Detect which cell encompasses the target text, then output its [x, y] center coordinate. 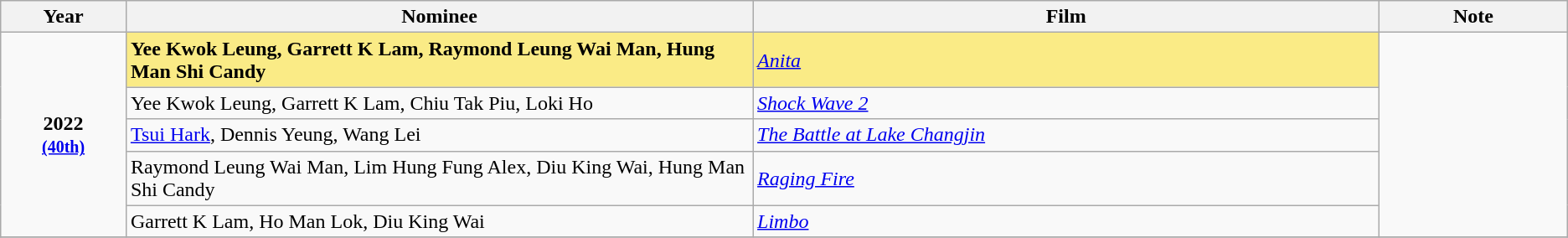
Film [1066, 17]
Tsui Hark, Dennis Yeung, Wang Lei [439, 135]
Raymond Leung Wai Man, Lim Hung Fung Alex, Diu King Wai, Hung Man Shi Candy [439, 178]
Limbo [1066, 221]
Anita [1066, 60]
Garrett K Lam, Ho Man Lok, Diu King Wai [439, 221]
Yee Kwok Leung, Garrett K Lam, Raymond Leung Wai Man, Hung Man Shi Candy [439, 60]
The Battle at Lake Changjin [1066, 135]
Note [1473, 17]
Shock Wave 2 [1066, 103]
2022(40th) [64, 135]
Yee Kwok Leung, Garrett K Lam, Chiu Tak Piu, Loki Ho [439, 103]
Raging Fire [1066, 178]
Nominee [439, 17]
Year [64, 17]
